Locate the cell with the specified text and output its (X, Y) center coordinate. 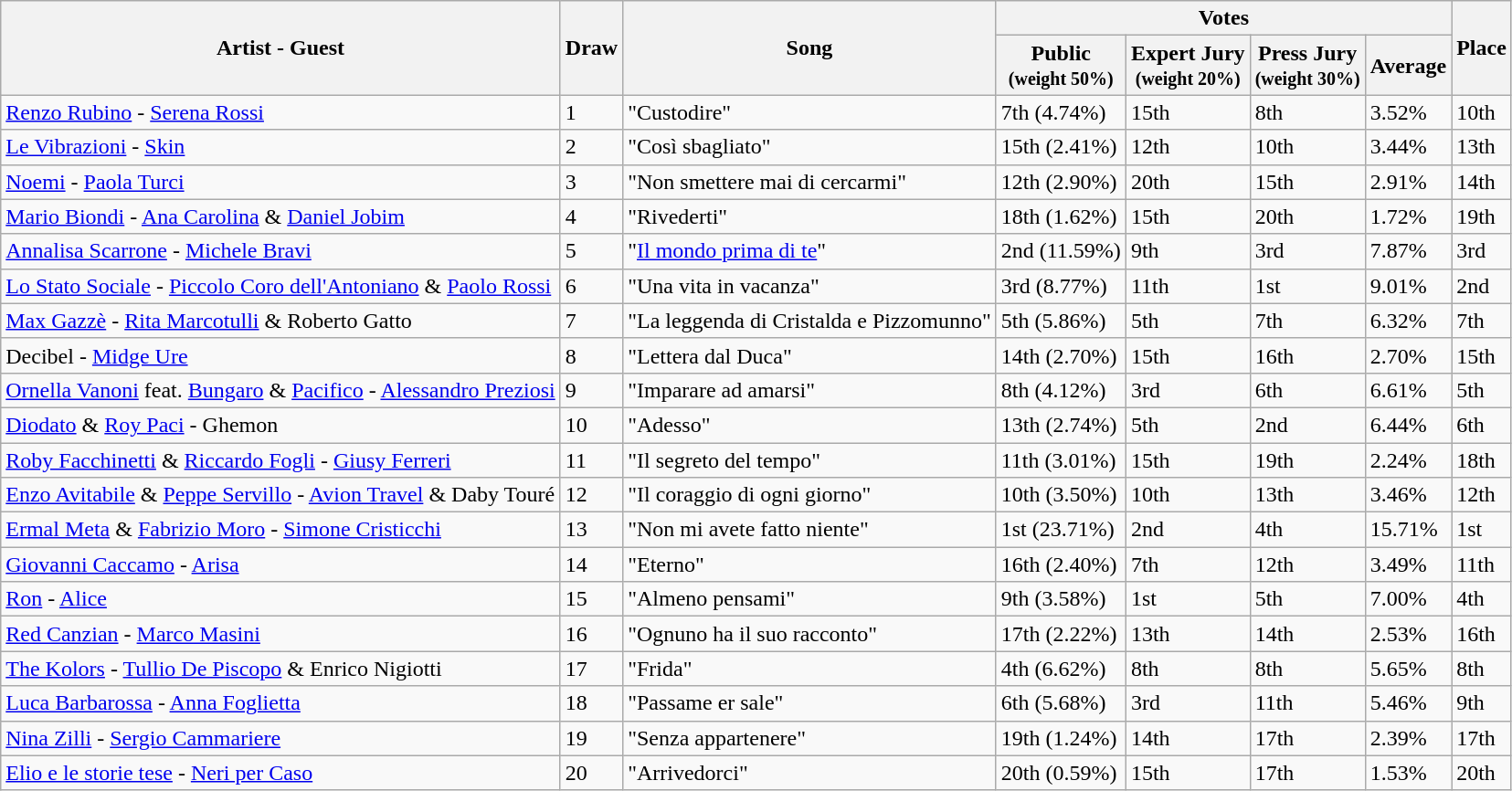
Enzo Avitabile & Peppe Servillo - Avion Travel & Daby Touré (281, 495)
2.39% (1409, 738)
"Passame er sale" (809, 703)
2nd (11.59%) (1061, 251)
6 (591, 286)
8th (4.12%) (1061, 390)
"Lettera dal Duca" (809, 355)
3.52% (1409, 112)
Mario Biondi - Ana Carolina & Daniel Jobim (281, 216)
15.71% (1409, 530)
"Così sbagliato" (809, 147)
"Eterno" (809, 564)
10th (3.50%) (1061, 495)
11th (3.01%) (1061, 459)
3.46% (1409, 495)
Le Vibrazioni - Skin (281, 147)
3rd (8.77%) (1061, 286)
Artist - Guest (281, 47)
3.49% (1409, 564)
Public(weight 50%) (1061, 66)
Renzo Rubino - Serena Rossi (281, 112)
Luca Barbarossa - Anna Foglietta (281, 703)
5.65% (1409, 669)
7 (591, 321)
Expert Jury(weight 20%) (1188, 66)
15th (2.41%) (1061, 147)
"Una vita in vacanza" (809, 286)
5th (5.86%) (1061, 321)
18th (1482, 459)
17 (591, 669)
Nina Zilli - Sergio Cammariere (281, 738)
"Senza appartenere" (809, 738)
"Almeno pensami" (809, 599)
6.32% (1409, 321)
6.44% (1409, 425)
13th (2.74%) (1061, 425)
Ermal Meta & Fabrizio Moro - Simone Cristicchi (281, 530)
14th (2.70%) (1061, 355)
Decibel - Midge Ure (281, 355)
7.87% (1409, 251)
The Kolors - Tullio De Piscopo & Enrico Nigiotti (281, 669)
Annalisa Scarrone - Michele Bravi (281, 251)
1 (591, 112)
11 (591, 459)
Press Jury(weight 30%) (1307, 66)
3 (591, 182)
"Non smettere mai di cercarmi" (809, 182)
19 (591, 738)
1st (23.71%) (1061, 530)
Lo Stato Sociale - Piccolo Coro dell'Antoniano & Paolo Rossi (281, 286)
Place (1482, 47)
14 (591, 564)
1.53% (1409, 773)
17th (2.22%) (1061, 634)
9th (3.58%) (1061, 599)
16th (2.40%) (1061, 564)
Diodato & Roy Paci - Ghemon (281, 425)
Red Canzian - Marco Masini (281, 634)
18th (1.62%) (1061, 216)
6.61% (1409, 390)
Giovanni Caccamo - Arisa (281, 564)
Average (1409, 66)
"Adesso" (809, 425)
Draw (591, 47)
"Il mondo prima di te" (809, 251)
"Non mi avete fatto niente" (809, 530)
4 (591, 216)
"Arrivedorci" (809, 773)
7.00% (1409, 599)
1.72% (1409, 216)
8 (591, 355)
"Il segreto del tempo" (809, 459)
2 (591, 147)
20th (0.59%) (1061, 773)
15 (591, 599)
Roby Facchinetti & Riccardo Fogli - Giusy Ferreri (281, 459)
12th (2.90%) (1061, 182)
2.70% (1409, 355)
2.24% (1409, 459)
Noemi - Paola Turci (281, 182)
2.53% (1409, 634)
7th (4.74%) (1061, 112)
"Imparare ad amarsi" (809, 390)
"Custodire" (809, 112)
"Il coraggio di ogni giorno" (809, 495)
13 (591, 530)
Ron - Alice (281, 599)
5.46% (1409, 703)
16 (591, 634)
Song (809, 47)
"Frida" (809, 669)
9 (591, 390)
Max Gazzè - Rita Marcotulli & Roberto Gatto (281, 321)
"La leggenda di Cristalda e Pizzomunno" (809, 321)
6th (5.68%) (1061, 703)
Ornella Vanoni feat. Bungaro & Pacifico - Alessandro Preziosi (281, 390)
Votes (1223, 18)
"Ognuno ha il suo racconto" (809, 634)
3.44% (1409, 147)
19th (1.24%) (1061, 738)
5 (591, 251)
2.91% (1409, 182)
12 (591, 495)
9.01% (1409, 286)
18 (591, 703)
20 (591, 773)
Elio e le storie tese - Neri per Caso (281, 773)
4th (6.62%) (1061, 669)
10 (591, 425)
"Rivederti" (809, 216)
